Return [X, Y] of the center of cell containing provided text 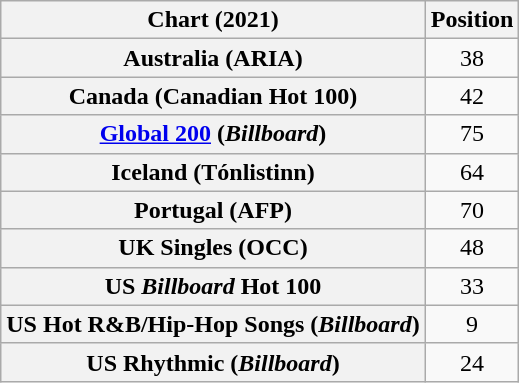
Iceland (Tónlistinn) [213, 172]
24 [472, 362]
Canada (Canadian Hot 100) [213, 96]
Australia (ARIA) [213, 58]
UK Singles (OCC) [213, 248]
Portugal (AFP) [213, 210]
42 [472, 96]
Global 200 (Billboard) [213, 134]
US Billboard Hot 100 [213, 286]
Position [472, 20]
70 [472, 210]
48 [472, 248]
9 [472, 324]
US Rhythmic (Billboard) [213, 362]
64 [472, 172]
US Hot R&B/Hip-Hop Songs (Billboard) [213, 324]
75 [472, 134]
38 [472, 58]
Chart (2021) [213, 20]
33 [472, 286]
